For the text-containing cell, return its midpoint in [x, y] coordinate format. 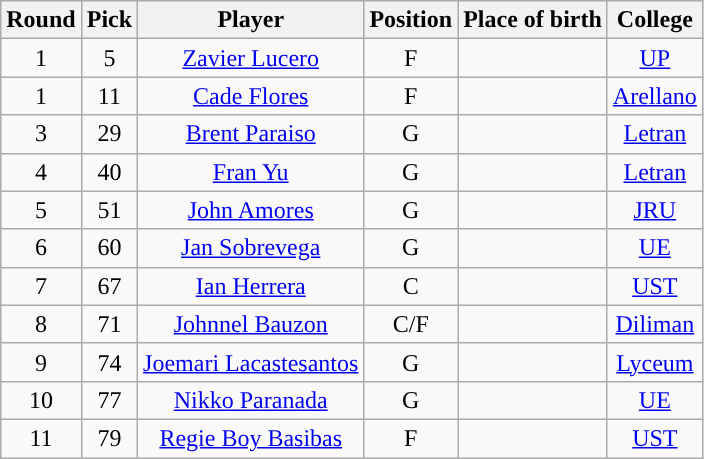
Zavier Lucero [251, 58]
Player [251, 20]
51 [109, 210]
C/F [411, 324]
8 [41, 324]
74 [109, 362]
10 [41, 400]
Cade Flores [251, 96]
7 [41, 286]
71 [109, 324]
Pick [109, 20]
40 [109, 172]
67 [109, 286]
Round [41, 20]
Brent Paraiso [251, 134]
Place of birth [533, 20]
60 [109, 248]
Ian Herrera [251, 286]
6 [41, 248]
Diliman [654, 324]
Jan Sobrevega [251, 248]
9 [41, 362]
John Amores [251, 210]
3 [41, 134]
79 [109, 438]
Nikko Paranada [251, 400]
Position [411, 20]
Arellano [654, 96]
29 [109, 134]
77 [109, 400]
Joemari Lacastesantos [251, 362]
4 [41, 172]
College [654, 20]
UP [654, 58]
C [411, 286]
Fran Yu [251, 172]
Regie Boy Basibas [251, 438]
Johnnel Bauzon [251, 324]
JRU [654, 210]
Lyceum [654, 362]
